Provide the (x, y) coordinate of the cell's center where the given text is located.  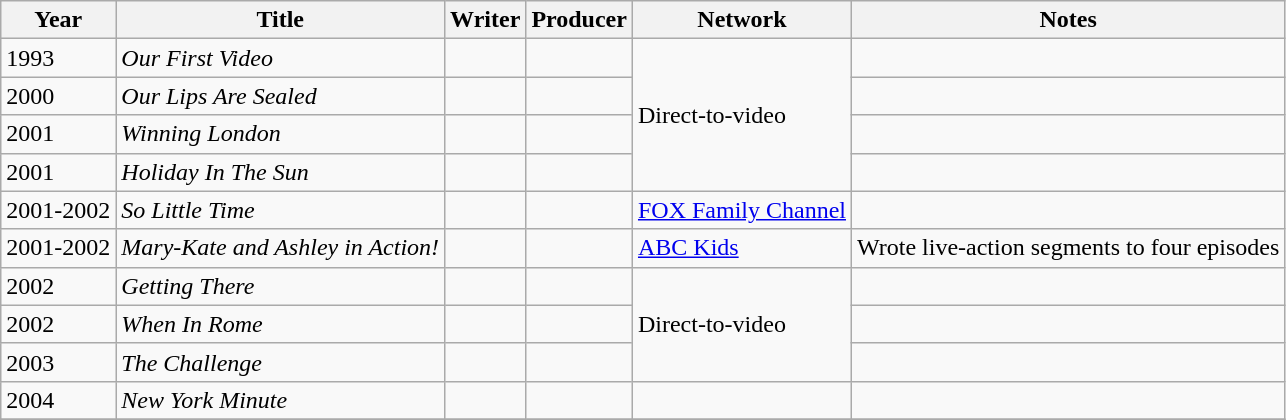
Getting There (280, 286)
Notes (1068, 20)
2003 (58, 362)
Writer (486, 20)
Wrote live-action segments to four episodes (1068, 248)
Winning London (280, 134)
Our First Video (280, 58)
FOX Family Channel (742, 210)
2004 (58, 400)
Producer (580, 20)
Mary-Kate and Ashley in Action! (280, 248)
New York Minute (280, 400)
1993 (58, 58)
Network (742, 20)
So Little Time (280, 210)
The Challenge (280, 362)
Holiday In The Sun (280, 172)
Our Lips Are Sealed (280, 96)
When In Rome (280, 324)
ABC Kids (742, 248)
Year (58, 20)
2000 (58, 96)
Title (280, 20)
